For the text-containing cell, return its midpoint in (x, y) coordinate format. 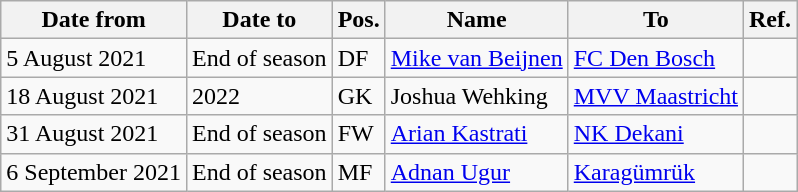
NK Dekani (656, 134)
Pos. (358, 20)
Arian Kastrati (476, 134)
GK (358, 96)
Joshua Wehking (476, 96)
MF (358, 172)
DF (358, 58)
Date from (94, 20)
To (656, 20)
Mike van Beijnen (476, 58)
6 September 2021 (94, 172)
FC Den Bosch (656, 58)
FW (358, 134)
Name (476, 20)
Adnan Ugur (476, 172)
Karagümrük (656, 172)
18 August 2021 (94, 96)
Ref. (770, 20)
MVV Maastricht (656, 96)
5 August 2021 (94, 58)
2022 (259, 96)
31 August 2021 (94, 134)
Date to (259, 20)
